Return [x, y] of the center of cell containing provided text 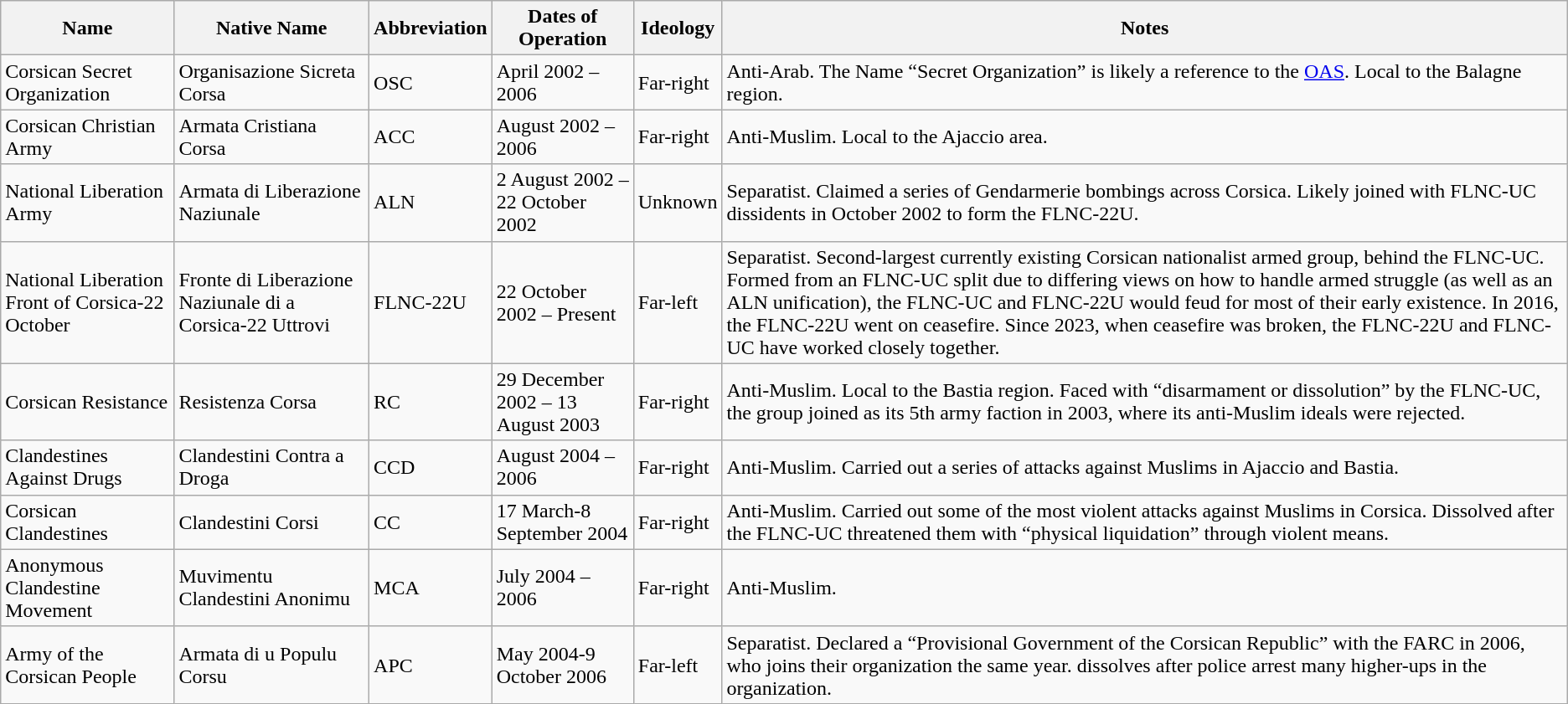
CCD [431, 467]
Army of the Corsican People [87, 665]
August 2002 – 2006 [563, 137]
Fronte di Liberazione Naziunale di a Corsica-22 Uttrovi [271, 302]
MCA [431, 588]
OSC [431, 82]
Anti-Muslim. [1144, 588]
Corsican Christian Army [87, 137]
Muvimentu Clandestini Anonimu [271, 588]
Clandestini Corsi [271, 522]
22 October 2002 – Present [563, 302]
Ideology [678, 28]
July 2004 – 2006 [563, 588]
17 March-8 September 2004 [563, 522]
APC [431, 665]
ALN [431, 203]
April 2002 – 2006 [563, 82]
Organisazione Sicreta Corsa [271, 82]
National Liberation Army [87, 203]
Resistenza Corsa [271, 402]
August 2004 – 2006 [563, 467]
Corsican Clandestines [87, 522]
Corsican Secret Organization [87, 82]
Notes [1144, 28]
Name [87, 28]
Clandestini Contra a Droga [271, 467]
National Liberation Front of Corsica-22 October [87, 302]
Armata di u Populu Corsu [271, 665]
May 2004-9 October 2006 [563, 665]
Separatist. Claimed a series of Gendarmerie bombings across Corsica. Likely joined with FLNC-UC dissidents in October 2002 to form the FLNC-22U. [1144, 203]
FLNC-22U [431, 302]
29 December 2002 – 13 August 2003 [563, 402]
CC [431, 522]
Unknown [678, 203]
Anonymous Clandestine Movement [87, 588]
Abbreviation [431, 28]
2 August 2002 – 22 October 2002 [563, 203]
Dates of Operation [563, 28]
Corsican Resistance [87, 402]
Anti-Muslim. Carried out a series of attacks against Muslims in Ajaccio and Bastia. [1144, 467]
Anti-Arab. The Name “Secret Organization” is likely a reference to the OAS. Local to the Balagne region. [1144, 82]
Armata Cristiana Corsa [271, 137]
ACC [431, 137]
Native Name [271, 28]
Clandestines Against Drugs [87, 467]
RC [431, 402]
Armata di Liberazione Naziunale [271, 203]
Anti-Muslim. Local to the Ajaccio area. [1144, 137]
